Scan for the cell matching the given text and deliver its (x, y) coordinate at center. 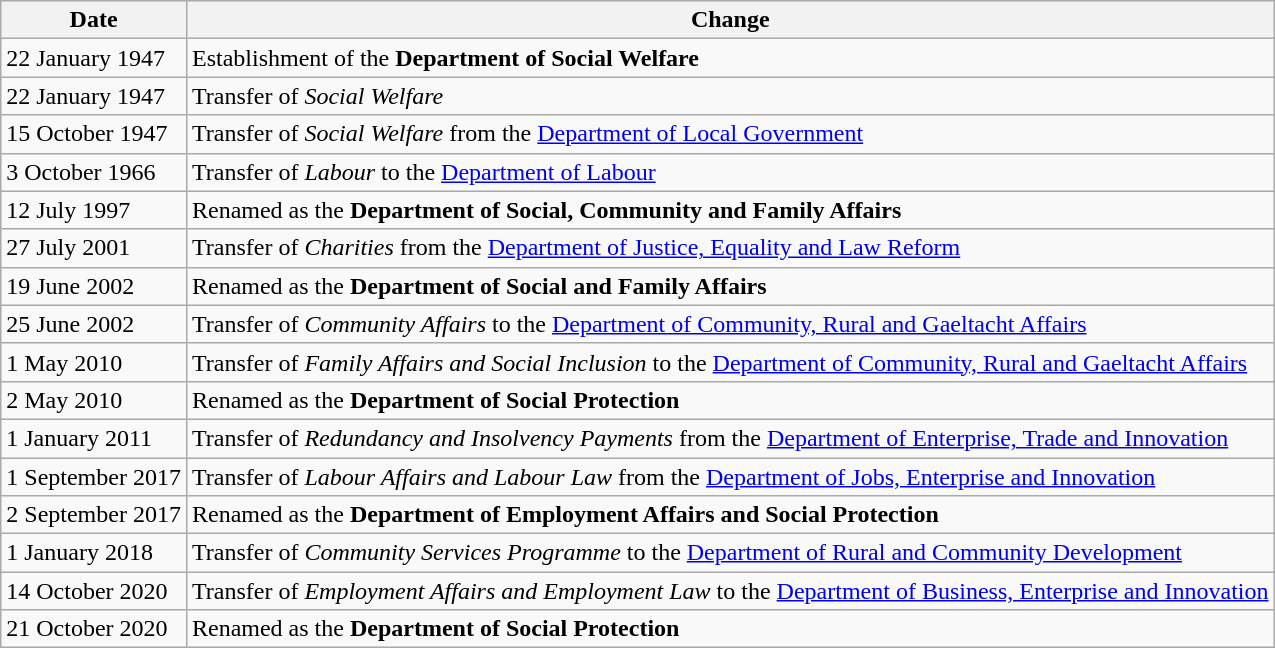
15 October 1947 (94, 134)
2 May 2010 (94, 400)
Transfer of Employment Affairs and Employment Law to the Department of Business, Enterprise and Innovation (730, 591)
27 July 2001 (94, 248)
1 May 2010 (94, 362)
Renamed as the Department of Social, Community and Family Affairs (730, 210)
12 July 1997 (94, 210)
Transfer of Family Affairs and Social Inclusion to the Department of Community, Rural and Gaeltacht Affairs (730, 362)
Change (730, 20)
Transfer of Social Welfare (730, 96)
21 October 2020 (94, 629)
1 September 2017 (94, 477)
1 January 2011 (94, 438)
Transfer of Labour Affairs and Labour Law from the Department of Jobs, Enterprise and Innovation (730, 477)
2 September 2017 (94, 515)
14 October 2020 (94, 591)
3 October 1966 (94, 172)
Transfer of Social Welfare from the Department of Local Government (730, 134)
Transfer of Redundancy and Insolvency Payments from the Department of Enterprise, Trade and Innovation (730, 438)
Transfer of Labour to the Department of Labour (730, 172)
Renamed as the Department of Employment Affairs and Social Protection (730, 515)
Transfer of Charities from the Department of Justice, Equality and Law Reform (730, 248)
Date (94, 20)
19 June 2002 (94, 286)
Establishment of the Department of Social Welfare (730, 58)
Transfer of Community Services Programme to the Department of Rural and Community Development (730, 553)
25 June 2002 (94, 324)
1 January 2018 (94, 553)
Transfer of Community Affairs to the Department of Community, Rural and Gaeltacht Affairs (730, 324)
Renamed as the Department of Social and Family Affairs (730, 286)
